Detect which cell encompasses the target text, then output its [x, y] center coordinate. 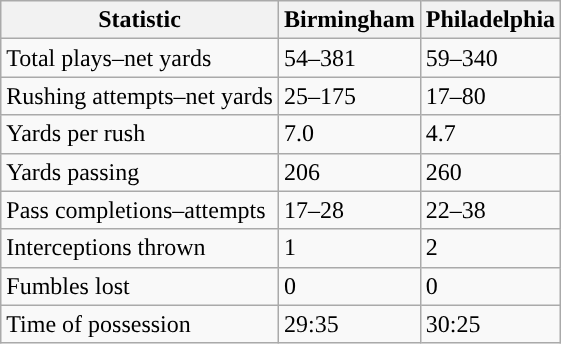
Birmingham [349, 20]
Pass completions–attempts [140, 210]
54–381 [349, 58]
Statistic [140, 20]
17–28 [349, 210]
17–80 [490, 96]
Yards passing [140, 172]
2 [490, 248]
260 [490, 172]
206 [349, 172]
Fumbles lost [140, 286]
Philadelphia [490, 20]
22–38 [490, 210]
1 [349, 248]
Interceptions thrown [140, 248]
59–340 [490, 58]
7.0 [349, 134]
25–175 [349, 96]
Total plays–net yards [140, 58]
Time of possession [140, 324]
29:35 [349, 324]
Rushing attempts–net yards [140, 96]
Yards per rush [140, 134]
4.7 [490, 134]
30:25 [490, 324]
